Return the [x, y] coordinate for the center point of the cell that contains the specified text.  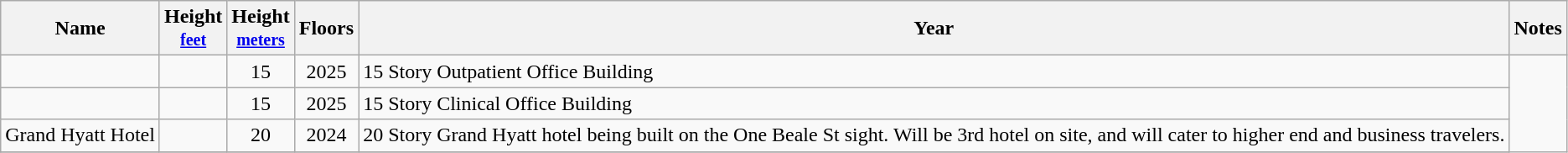
2024 [326, 135]
Name [80, 29]
15 Story Clinical Office Building [934, 103]
Notes [1538, 29]
Grand Hyatt Hotel [80, 135]
20 Story Grand Hyatt hotel being built on the One Beale St sight. Will be 3rd hotel on site, and will cater to higher end and business travelers. [934, 135]
Year [934, 29]
20 [261, 135]
Heightmeters [261, 29]
15 Story Outpatient Office Building [934, 71]
Floors [326, 29]
Heightfeet [193, 29]
